Determine the (X, Y) coordinate at the center of the cell enclosing the given text.  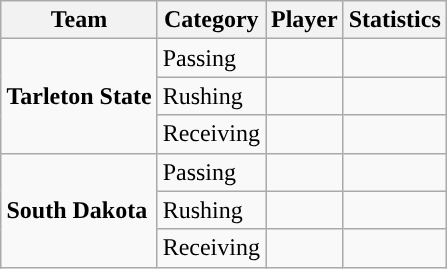
Category (211, 20)
South Dakota (79, 210)
Tarleton State (79, 96)
Player (305, 20)
Team (79, 20)
Statistics (394, 20)
